Return the (x, y) coordinate for the center point of the cell that contains the specified text.  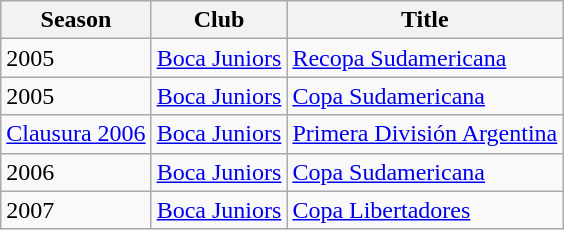
Club (219, 20)
2007 (76, 210)
2006 (76, 172)
Copa Libertadores (425, 210)
Title (425, 20)
Primera División Argentina (425, 134)
Clausura 2006 (76, 134)
Season (76, 20)
Recopa Sudamericana (425, 58)
